Find where the given text appears and provide that cell's center as [x, y] coordinate. 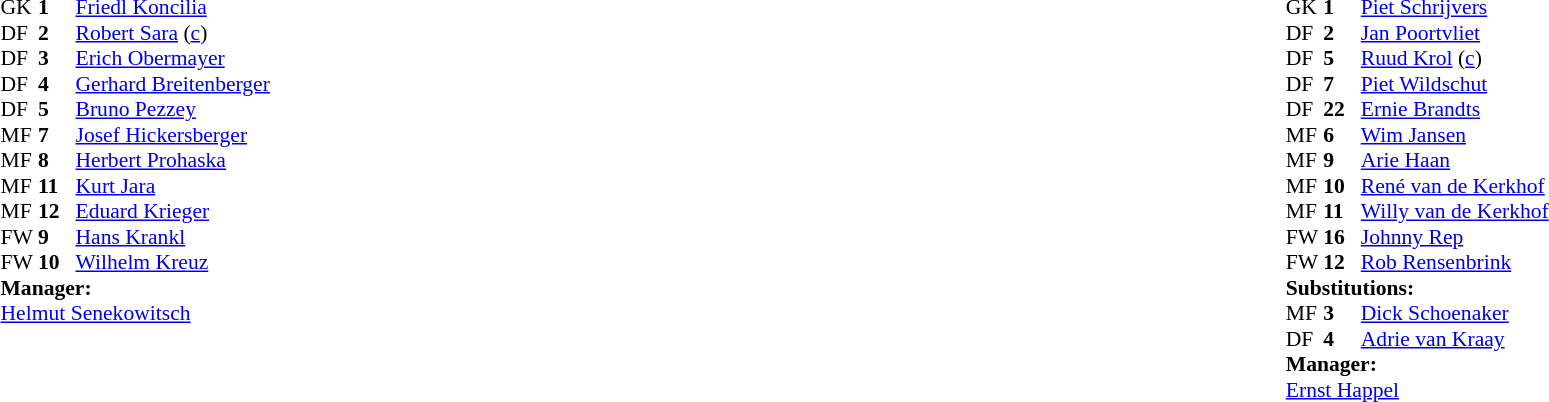
Piet Wildschut [1455, 84]
Robert Sara (c) [173, 33]
6 [1342, 135]
Wim Jansen [1455, 135]
Wilhelm Kreuz [173, 263]
8 [57, 161]
Hans Krankl [173, 237]
Josef Hickersberger [173, 135]
Jan Poortvliet [1455, 33]
Rob Rensenbrink [1455, 263]
16 [1342, 237]
22 [1342, 109]
Ernie Brandts [1455, 109]
Willy van de Kerkhof [1455, 211]
Herbert Prohaska [173, 161]
Eduard Krieger [173, 211]
Helmut Senekowitsch [134, 313]
Johnny Rep [1455, 237]
René van de Kerkhof [1455, 186]
Adrie van Kraay [1455, 339]
Erich Obermayer [173, 59]
Dick Schoenaker [1455, 313]
Ruud Krol (c) [1455, 59]
Gerhard Breitenberger [173, 84]
Substitutions: [1418, 288]
Kurt Jara [173, 186]
Bruno Pezzey [173, 109]
Arie Haan [1455, 161]
